From the cell containing the given text, extract its center point as (X, Y) coordinate. 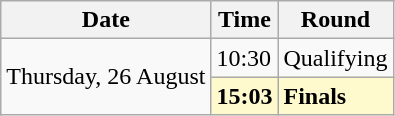
Date (106, 20)
10:30 (244, 58)
15:03 (244, 96)
Finals (336, 96)
Qualifying (336, 58)
Round (336, 20)
Thursday, 26 August (106, 77)
Time (244, 20)
